Provide the (X, Y) coordinate of the cell's center where the given text is located.  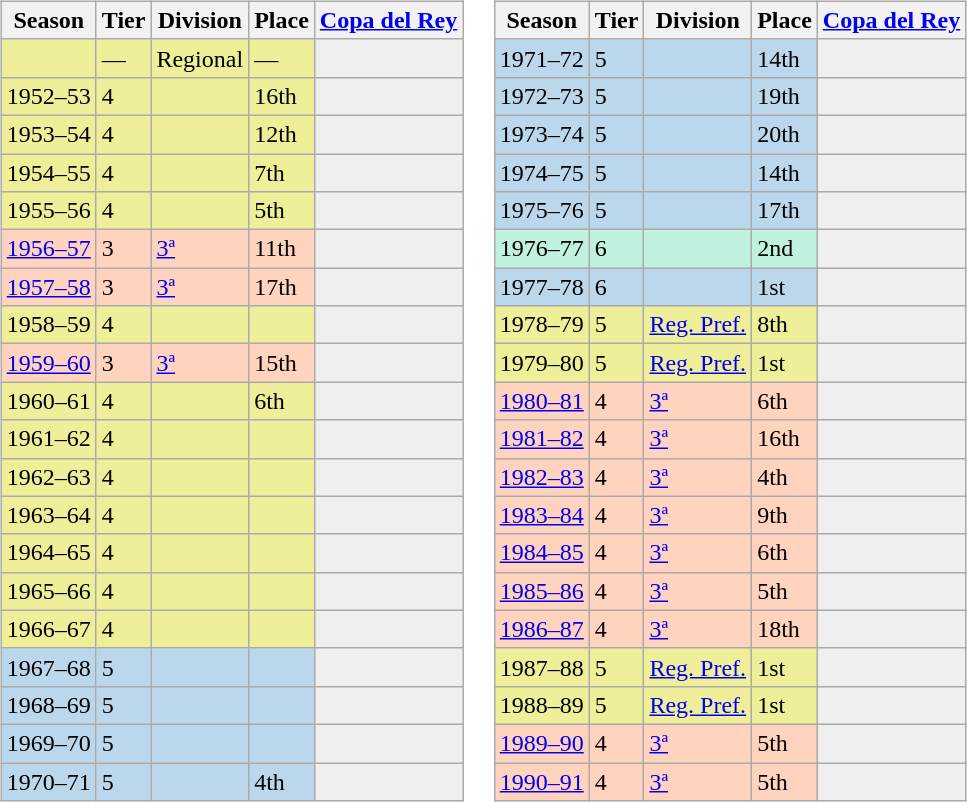
7th (282, 173)
1954–55 (48, 173)
1987–88 (542, 667)
20th (785, 134)
1986–87 (542, 629)
1961–62 (48, 439)
1966–67 (48, 629)
1953–54 (48, 134)
1957–58 (48, 287)
12th (282, 134)
19th (785, 96)
1968–69 (48, 705)
1990–91 (542, 781)
1956–57 (48, 249)
1985–86 (542, 591)
1980–81 (542, 401)
1979–80 (542, 363)
1974–75 (542, 173)
1970–71 (48, 781)
1962–63 (48, 477)
1983–84 (542, 515)
1982–83 (542, 477)
1989–90 (542, 743)
1978–79 (542, 325)
1981–82 (542, 439)
8th (785, 325)
1976–77 (542, 249)
1984–85 (542, 553)
Regional (200, 58)
1964–65 (48, 553)
1959–60 (48, 363)
2nd (785, 249)
1963–64 (48, 515)
1952–53 (48, 96)
11th (282, 249)
1972–73 (542, 96)
1975–76 (542, 211)
1969–70 (48, 743)
1977–78 (542, 287)
1960–61 (48, 401)
18th (785, 629)
1973–74 (542, 134)
1967–68 (48, 667)
1958–59 (48, 325)
1965–66 (48, 591)
1955–56 (48, 211)
1971–72 (542, 58)
15th (282, 363)
1988–89 (542, 705)
9th (785, 515)
